Return [X, Y] of the center of cell containing provided text 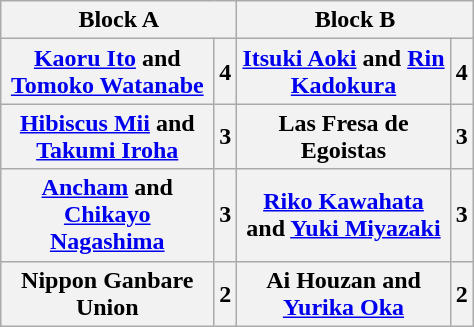
Kaoru Ito and Tomoko Watanabe [108, 72]
Block B [355, 20]
Itsuki Aoki and Rin Kadokura [344, 72]
Ai Houzan and Yurika Oka [344, 294]
Block A [119, 20]
Las Fresa de Egoistas [344, 136]
Nippon Ganbare Union [108, 294]
Hibiscus Mii and Takumi Iroha [108, 136]
Ancham and Chikayo Nagashima [108, 215]
Riko Kawahata and Yuki Miyazaki [344, 215]
